Return [x, y] of the center of cell containing provided text 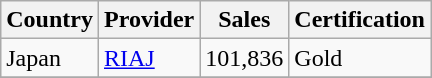
Country [50, 20]
Provider [148, 20]
Japan [50, 58]
Gold [360, 58]
RIAJ [148, 58]
Sales [244, 20]
101,836 [244, 58]
Certification [360, 20]
